Extract the (x, y) coordinate from the center of the cell holding the provided text.  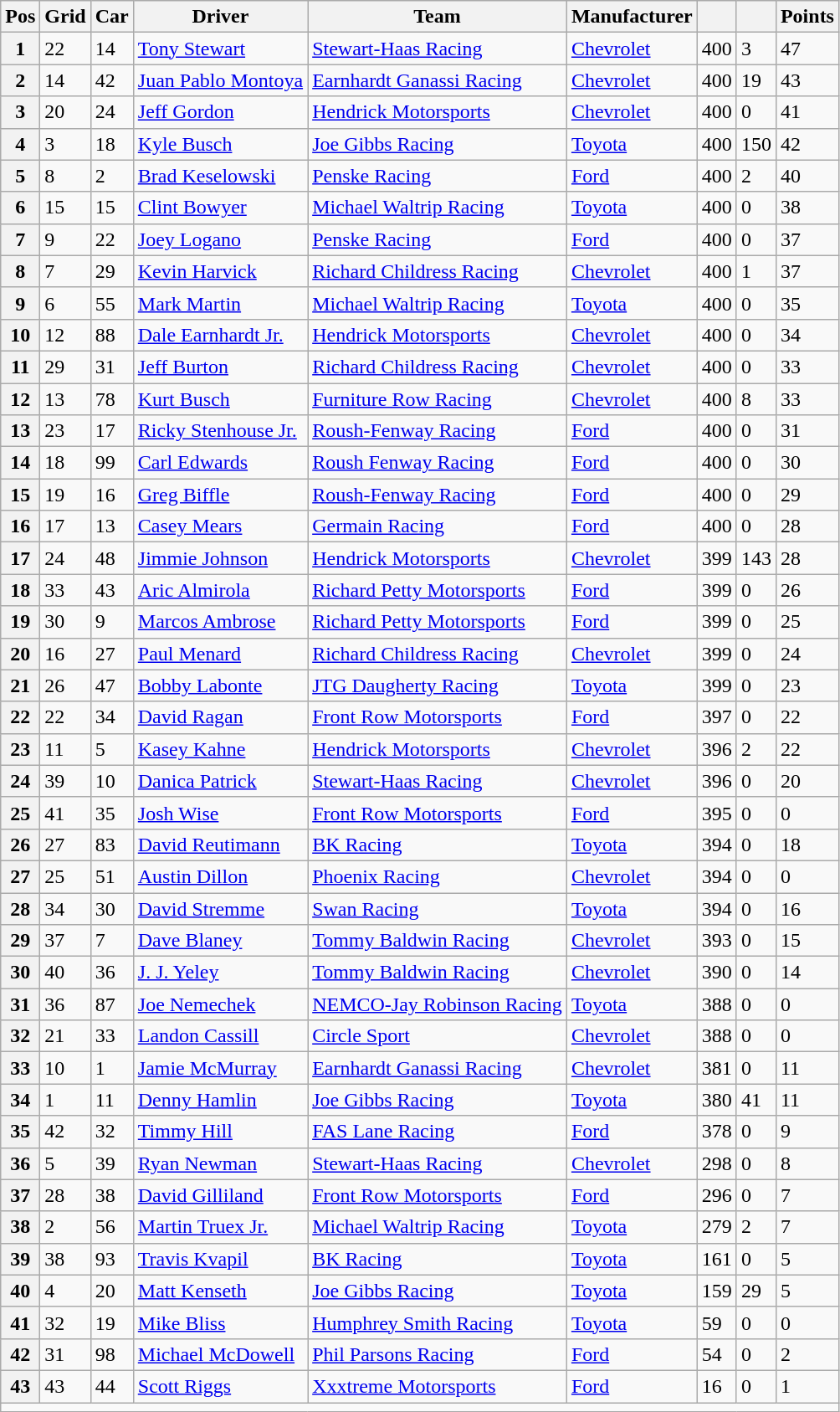
JTG Daugherty Racing (438, 685)
Scott Riggs (220, 1386)
56 (112, 1227)
David Stremme (220, 908)
Dave Blaney (220, 941)
93 (112, 1259)
54 (716, 1354)
Tony Stewart (220, 49)
FAS Lane Racing (438, 1132)
Mark Martin (220, 303)
Mike Bliss (220, 1322)
Points (807, 17)
Dale Earnhardt Jr. (220, 335)
Roush Fenway Racing (438, 463)
Kevin Harvick (220, 271)
Phil Parsons Racing (438, 1354)
83 (112, 845)
Pos (20, 17)
161 (716, 1259)
Germain Racing (438, 526)
Humphrey Smith Racing (438, 1322)
98 (112, 1354)
143 (756, 558)
Juan Pablo Montoya (220, 80)
Xxxtreme Motorsports (438, 1386)
Joey Logano (220, 239)
395 (716, 813)
Jeff Gordon (220, 112)
Swan Racing (438, 908)
279 (716, 1227)
Carl Edwards (220, 463)
Kyle Busch (220, 144)
298 (716, 1163)
Driver (220, 17)
Brad Keselowski (220, 176)
390 (716, 973)
44 (112, 1386)
Paul Menard (220, 654)
88 (112, 335)
Danica Patrick (220, 781)
Bobby Labonte (220, 685)
150 (756, 144)
99 (112, 463)
Jeff Burton (220, 367)
159 (716, 1291)
Kasey Kahne (220, 749)
Josh Wise (220, 813)
378 (716, 1132)
Car (112, 17)
Joe Nemechek (220, 1004)
381 (716, 1068)
Matt Kenseth (220, 1291)
NEMCO-Jay Robinson Racing (438, 1004)
David Gilliland (220, 1195)
J. J. Yeley (220, 973)
Grid (65, 17)
Circle Sport (438, 1036)
78 (112, 399)
Jimmie Johnson (220, 558)
Kurt Busch (220, 399)
Aric Almirola (220, 590)
87 (112, 1004)
59 (716, 1322)
Furniture Row Racing (438, 399)
296 (716, 1195)
Phoenix Racing (438, 876)
Travis Kvapil (220, 1259)
48 (112, 558)
David Reutimann (220, 845)
Casey Mears (220, 526)
Clint Bowyer (220, 208)
Austin Dillon (220, 876)
Ricky Stenhouse Jr. (220, 431)
55 (112, 303)
Martin Truex Jr. (220, 1227)
Team (438, 17)
393 (716, 941)
Ryan Newman (220, 1163)
Landon Cassill (220, 1036)
Michael McDowell (220, 1354)
380 (716, 1100)
Manufacturer (632, 17)
397 (716, 717)
Denny Hamlin (220, 1100)
Jamie McMurray (220, 1068)
51 (112, 876)
David Ragan (220, 717)
Marcos Ambrose (220, 622)
Timmy Hill (220, 1132)
Greg Biffle (220, 495)
